Identify which cell holds the provided text, then report its (x, y) central coordinate. 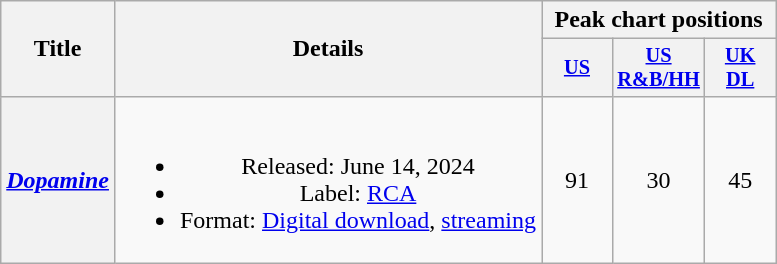
45 (740, 180)
91 (578, 180)
Peak chart positions (659, 20)
UKDL (740, 68)
Title (58, 49)
Released: June 14, 2024Label: RCAFormat: Digital download, streaming (328, 180)
USR&B/HH (658, 68)
Details (328, 49)
Dopamine (58, 180)
US (578, 68)
30 (658, 180)
